Detect which cell encompasses the target text, then output its (x, y) center coordinate. 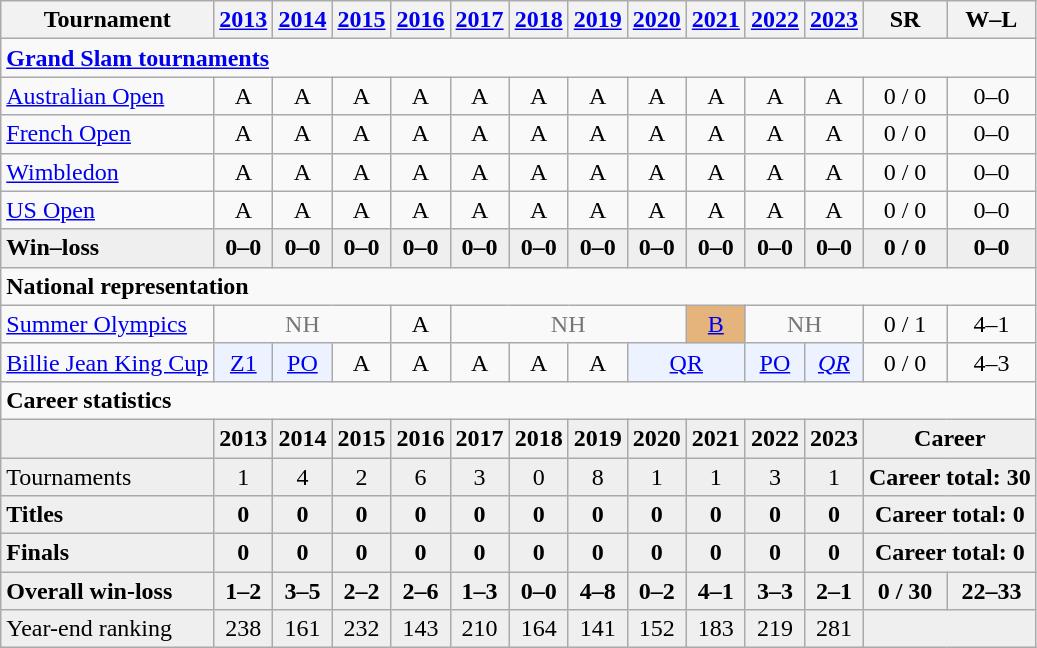
Overall win-loss (108, 591)
2–2 (362, 591)
Tournaments (108, 477)
281 (834, 629)
2 (362, 477)
Career total: 30 (950, 477)
Australian Open (108, 96)
2–6 (420, 591)
Z1 (244, 362)
Wimbledon (108, 172)
US Open (108, 210)
183 (716, 629)
4 (302, 477)
238 (244, 629)
National representation (519, 286)
1–3 (480, 591)
1–2 (244, 591)
0–2 (656, 591)
Finals (108, 553)
22–33 (991, 591)
Win–loss (108, 248)
Billie Jean King Cup (108, 362)
152 (656, 629)
W–L (991, 20)
219 (774, 629)
3–3 (774, 591)
6 (420, 477)
0 / 1 (904, 324)
Career statistics (519, 400)
Tournament (108, 20)
3–5 (302, 591)
4–8 (598, 591)
French Open (108, 134)
141 (598, 629)
Grand Slam tournaments (519, 58)
164 (538, 629)
161 (302, 629)
Titles (108, 515)
143 (420, 629)
232 (362, 629)
SR (904, 20)
210 (480, 629)
4–3 (991, 362)
8 (598, 477)
B (716, 324)
2–1 (834, 591)
Summer Olympics (108, 324)
0 / 30 (904, 591)
Career (950, 438)
Year-end ranking (108, 629)
